Search for the cell housing the specified text and yield its (X, Y) center coordinate. 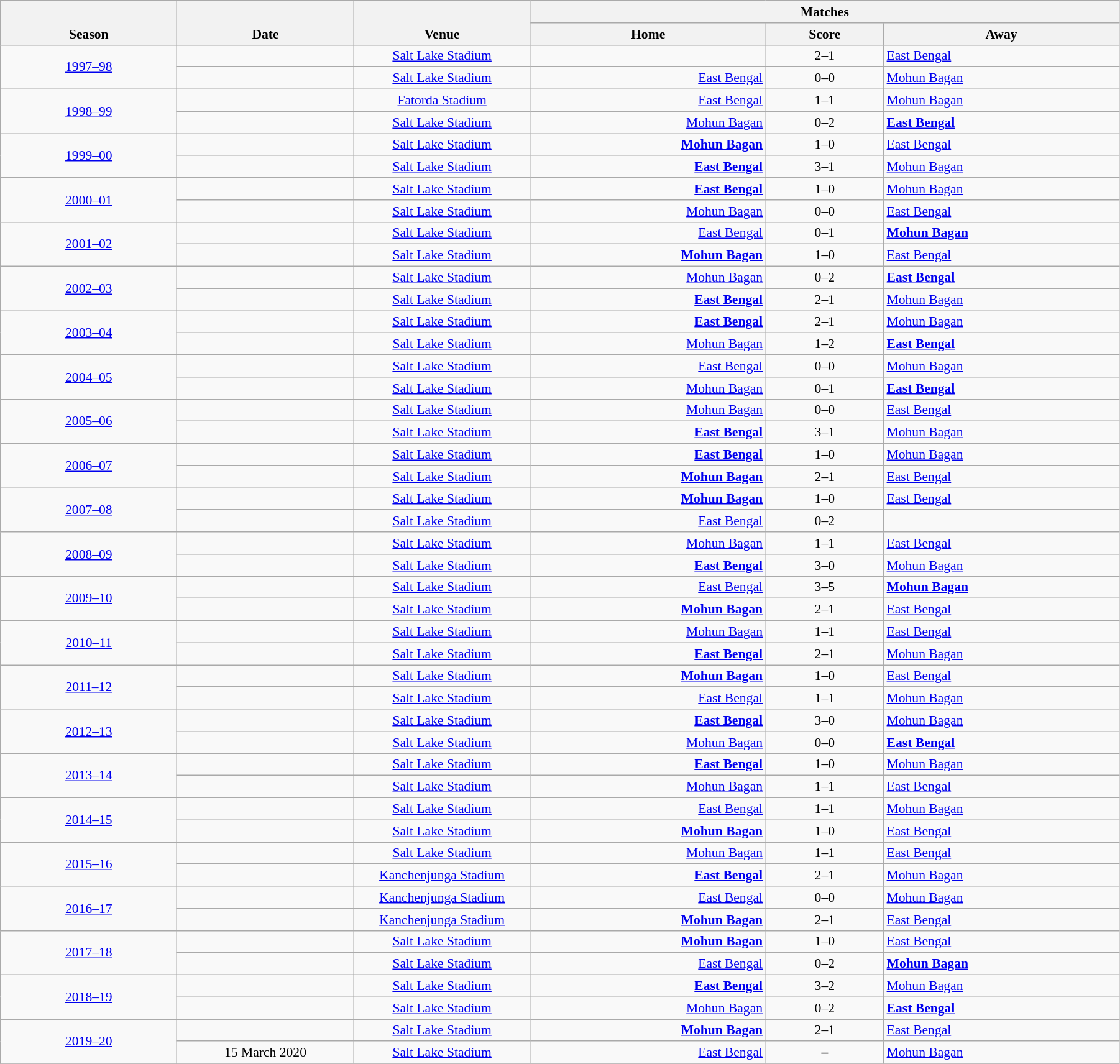
Fatorda Stadium (442, 101)
2010–11 (89, 643)
2012–13 (89, 731)
Date (265, 22)
2007–08 (89, 510)
2013–14 (89, 776)
3–5 (824, 587)
2001–02 (89, 244)
2009–10 (89, 598)
15 March 2020 (265, 1053)
Away (1002, 34)
1997–98 (89, 67)
2008–09 (89, 554)
– (824, 1053)
2004–05 (89, 377)
1999–00 (89, 155)
Score (824, 34)
2002–03 (89, 288)
2003–04 (89, 333)
2017–18 (89, 952)
Matches (824, 12)
2018–19 (89, 997)
Home (648, 34)
2005–06 (89, 421)
Season (89, 22)
Venue (442, 22)
2011–12 (89, 687)
2000–01 (89, 200)
2014–15 (89, 820)
2006–07 (89, 466)
2019–20 (89, 1042)
2016–17 (89, 909)
3–2 (824, 986)
2015–16 (89, 864)
1–2 (824, 344)
1998–99 (89, 112)
